Output the (X, Y) coordinate of the center of the cell containing the given text.  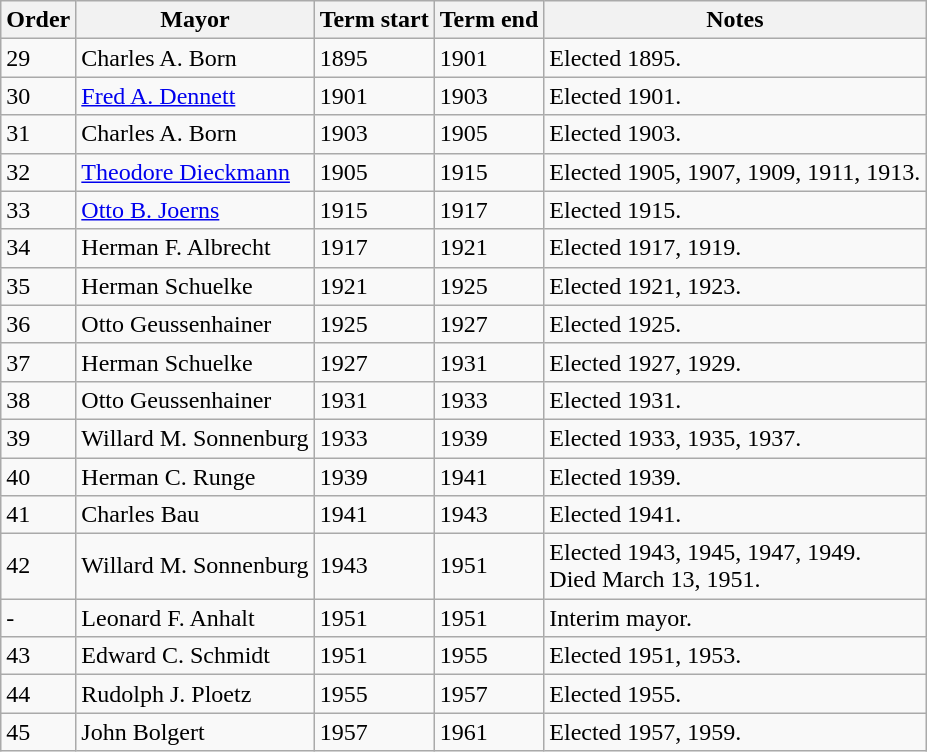
Leonard F. Anhalt (195, 618)
44 (38, 694)
Charles Bau (195, 515)
Rudolph J. Ploetz (195, 694)
Elected 1903. (735, 134)
Elected 1925. (735, 324)
38 (38, 400)
Notes (735, 20)
34 (38, 248)
Elected 1915. (735, 210)
Theodore Dieckmann (195, 172)
39 (38, 438)
Mayor (195, 20)
30 (38, 96)
32 (38, 172)
Herman F. Albrecht (195, 248)
Elected 1943, 1945, 1947, 1949.Died March 13, 1951. (735, 566)
Elected 1895. (735, 58)
John Bolgert (195, 732)
Edward C. Schmidt (195, 656)
41 (38, 515)
31 (38, 134)
36 (38, 324)
1895 (374, 58)
Term start (374, 20)
Term end (489, 20)
Herman C. Runge (195, 477)
29 (38, 58)
Elected 1917, 1919. (735, 248)
Order (38, 20)
Elected 1931. (735, 400)
33 (38, 210)
35 (38, 286)
Elected 1921, 1923. (735, 286)
Fred A. Dennett (195, 96)
40 (38, 477)
Elected 1901. (735, 96)
Elected 1905, 1907, 1909, 1911, 1913. (735, 172)
42 (38, 566)
Elected 1933, 1935, 1937. (735, 438)
Elected 1951, 1953. (735, 656)
1961 (489, 732)
43 (38, 656)
Elected 1941. (735, 515)
Elected 1927, 1929. (735, 362)
Elected 1955. (735, 694)
Elected 1939. (735, 477)
37 (38, 362)
Interim mayor. (735, 618)
Otto B. Joerns (195, 210)
45 (38, 732)
Elected 1957, 1959. (735, 732)
- (38, 618)
